Determine the (X, Y) coordinate at the center of the cell enclosing the given text.  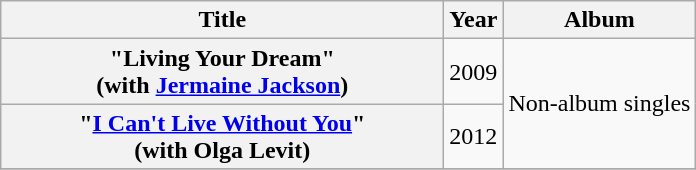
"I Can't Live Without You"(with Olga Levit) (222, 136)
Title (222, 20)
"Living Your Dream"(with Jermaine Jackson) (222, 72)
2009 (474, 72)
Album (600, 20)
Year (474, 20)
Non-album singles (600, 104)
2012 (474, 136)
